Search for the cell housing the specified text and yield its [x, y] center coordinate. 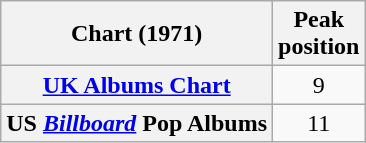
9 [319, 85]
UK Albums Chart [137, 85]
Peakposition [319, 34]
US Billboard Pop Albums [137, 123]
11 [319, 123]
Chart (1971) [137, 34]
